Extract the (X, Y) coordinate from the center of the cell holding the provided text.  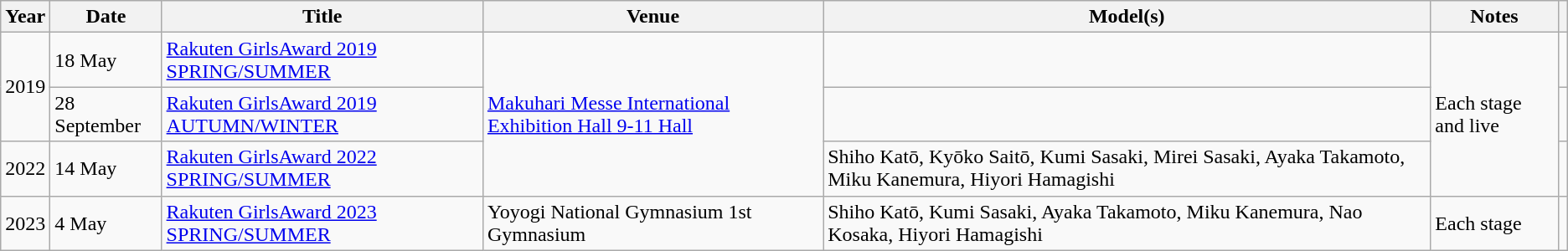
Rakuten GirlsAward 2019 SPRING/SUMMER (322, 60)
2019 (25, 87)
Makuhari Messe International Exhibition Hall 9-11 Hall (652, 114)
Rakuten GirlsAward 2023 SPRING/SUMMER (322, 223)
Venue (652, 17)
Date (106, 17)
4 May (106, 223)
Rakuten GirlsAward 2022 SPRING/SUMMER (322, 169)
18 May (106, 60)
Title (322, 17)
Model(s) (1127, 17)
Shiho Katō, Kyōko Saitō, Kumi Sasaki, Mirei Sasaki, Ayaka Takamoto, Miku Kanemura, Hiyori Hamagishi (1127, 169)
14 May (106, 169)
2022 (25, 169)
Each stage and live (1494, 114)
Notes (1494, 17)
Each stage (1494, 223)
28 September (106, 114)
2023 (25, 223)
Rakuten GirlsAward 2019 AUTUMN/WINTER (322, 114)
Shiho Katō, Kumi Sasaki, Ayaka Takamoto, Miku Kanemura, Nao Kosaka, Hiyori Hamagishi (1127, 223)
Yoyogi National Gymnasium 1st Gymnasium (652, 223)
Year (25, 17)
